Identify which cell holds the provided text, then report its (X, Y) central coordinate. 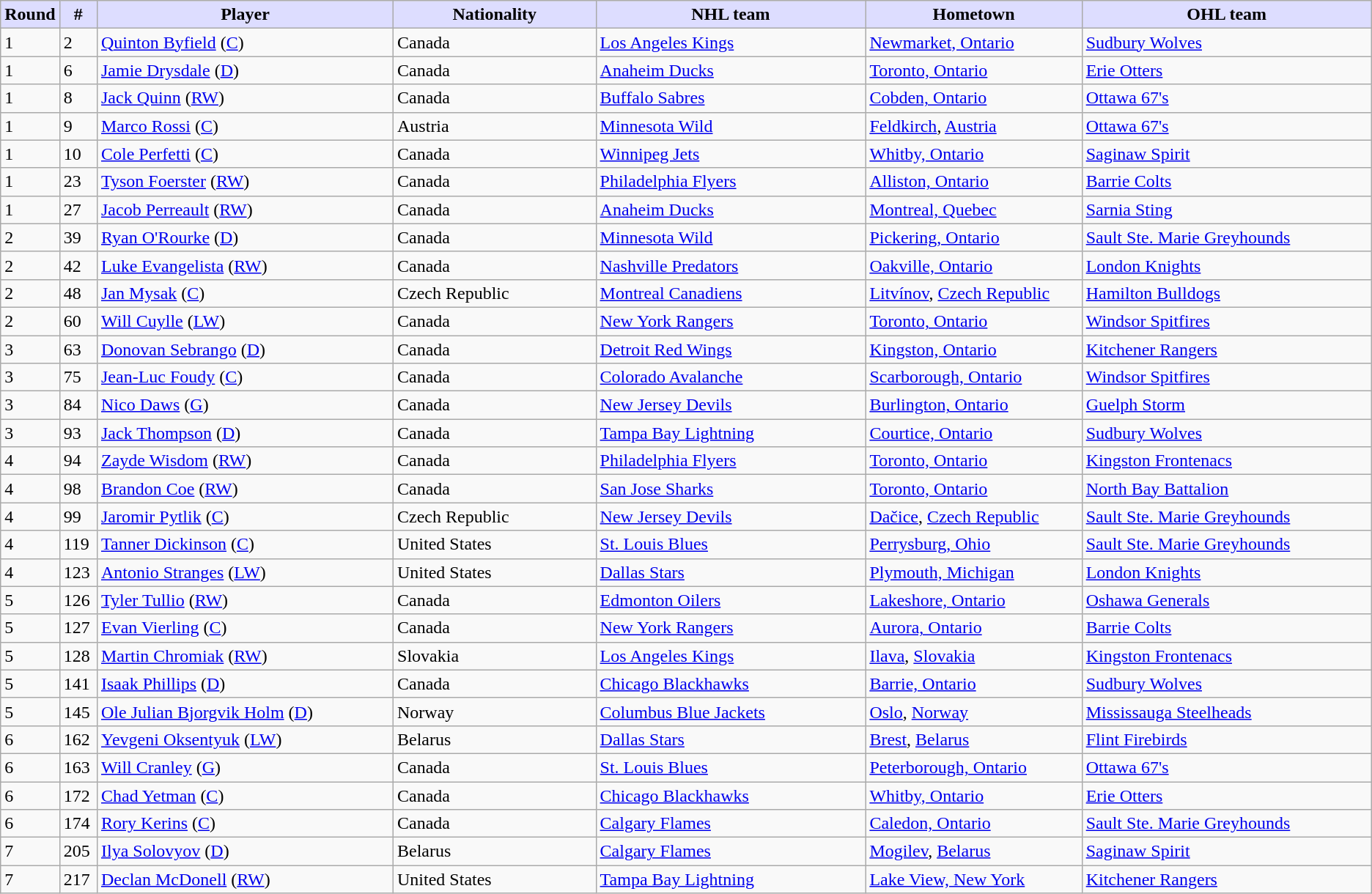
# (78, 15)
Columbus Blue Jackets (731, 712)
Peterborough, Ontario (973, 767)
Plymouth, Michigan (973, 572)
Will Cranley (G) (245, 767)
Marco Rossi (C) (245, 126)
OHL team (1227, 15)
Brest, Belarus (973, 739)
Lake View, New York (973, 879)
Aurora, Ontario (973, 628)
94 (78, 461)
Jack Thompson (D) (245, 433)
Player (245, 15)
Martin Chromiak (RW) (245, 656)
Oslo, Norway (973, 712)
48 (78, 293)
Norway (495, 712)
Jack Quinn (RW) (245, 98)
119 (78, 544)
Edmonton Oilers (731, 600)
Dačice, Czech Republic (973, 517)
NHL team (731, 15)
Hometown (973, 15)
Courtice, Ontario (973, 433)
Brandon Coe (RW) (245, 489)
Mississauga Steelheads (1227, 712)
Alliston, Ontario (973, 182)
Caledon, Ontario (973, 824)
Will Cuylle (LW) (245, 321)
60 (78, 321)
127 (78, 628)
Perrysburg, Ohio (973, 544)
23 (78, 182)
128 (78, 656)
75 (78, 377)
98 (78, 489)
Luke Evangelista (RW) (245, 265)
Tyson Foerster (RW) (245, 182)
172 (78, 795)
San Jose Sharks (731, 489)
Ilya Solovyov (D) (245, 851)
123 (78, 572)
Zayde Wisdom (RW) (245, 461)
Austria (495, 126)
Ryan O'Rourke (D) (245, 237)
Isaak Phillips (D) (245, 684)
Buffalo Sabres (731, 98)
162 (78, 739)
Cobden, Ontario (973, 98)
Barrie, Ontario (973, 684)
Feldkirch, Austria (973, 126)
93 (78, 433)
217 (78, 879)
Montreal Canadiens (731, 293)
Detroit Red Wings (731, 350)
42 (78, 265)
Scarborough, Ontario (973, 377)
Colorado Avalanche (731, 377)
Montreal, Quebec (973, 210)
Oakville, Ontario (973, 265)
Donovan Sebrango (D) (245, 350)
Ole Julian Bjorgvik Holm (D) (245, 712)
Winnipeg Jets (731, 154)
39 (78, 237)
9 (78, 126)
8 (78, 98)
205 (78, 851)
Burlington, Ontario (973, 405)
145 (78, 712)
Oshawa Generals (1227, 600)
Hamilton Bulldogs (1227, 293)
Cole Perfetti (C) (245, 154)
Round (30, 15)
Slovakia (495, 656)
Yevgeni Oksentyuk (LW) (245, 739)
Litvínov, Czech Republic (973, 293)
126 (78, 600)
Newmarket, Ontario (973, 43)
Tanner Dickinson (C) (245, 544)
Pickering, Ontario (973, 237)
Nashville Predators (731, 265)
63 (78, 350)
North Bay Battalion (1227, 489)
Jamie Drysdale (D) (245, 70)
Jaromir Pytlik (C) (245, 517)
84 (78, 405)
141 (78, 684)
10 (78, 154)
Tyler Tullio (RW) (245, 600)
Guelph Storm (1227, 405)
Sarnia Sting (1227, 210)
Flint Firebirds (1227, 739)
Quinton Byfield (C) (245, 43)
Jean-Luc Foudy (C) (245, 377)
Mogilev, Belarus (973, 851)
Nationality (495, 15)
163 (78, 767)
174 (78, 824)
Antonio Stranges (LW) (245, 572)
Ilava, Slovakia (973, 656)
Chad Yetman (C) (245, 795)
Rory Kerins (C) (245, 824)
Evan Vierling (C) (245, 628)
Jacob Perreault (RW) (245, 210)
Declan McDonell (RW) (245, 879)
99 (78, 517)
27 (78, 210)
Lakeshore, Ontario (973, 600)
Nico Daws (G) (245, 405)
Kingston, Ontario (973, 350)
Jan Mysak (C) (245, 293)
